Identify which cell holds the provided text, then report its (x, y) central coordinate. 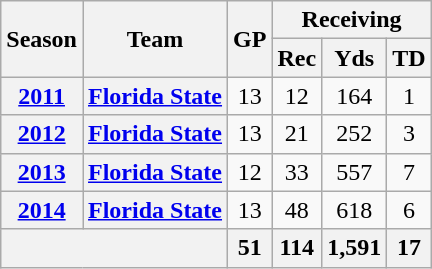
1,591 (354, 248)
618 (354, 210)
21 (297, 134)
Receiving (352, 20)
48 (297, 210)
33 (297, 172)
2013 (42, 172)
51 (250, 248)
17 (409, 248)
2011 (42, 96)
7 (409, 172)
164 (354, 96)
252 (354, 134)
Season (42, 39)
Team (154, 39)
Yds (354, 58)
6 (409, 210)
TD (409, 58)
2012 (42, 134)
557 (354, 172)
114 (297, 248)
3 (409, 134)
Rec (297, 58)
1 (409, 96)
2014 (42, 210)
GP (250, 39)
